Search for the cell housing the specified text and yield its (x, y) center coordinate. 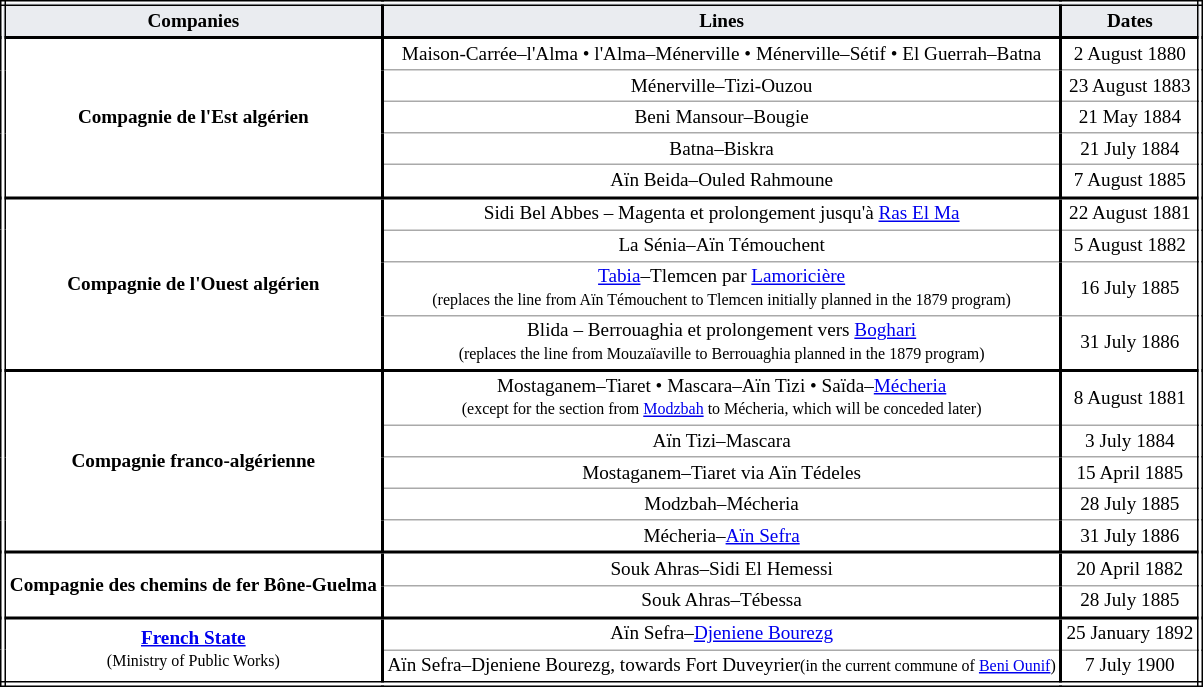
21 July 1884 (1130, 149)
3 July 1884 (1130, 441)
Compagnie de l'Ouest algérien (192, 284)
Maison-Carrée–l'Alma • l'Alma–Ménerville • Ménerville–Sétif • El Guerrah–Batna (722, 53)
2 August 1880 (1130, 53)
21 May 1884 (1130, 117)
Compagnie franco-algérienne (192, 461)
8 August 1881 (1130, 398)
French State(Ministry of Public Works) (192, 650)
Dates (1130, 20)
25 January 1892 (1130, 633)
Mostaganem–Tiaret • Mascara–Aïn Tizi • Saïda–Mécheria(except for the section from Modzbah to Mécheria, which will be conceded later) (722, 398)
23 August 1883 (1130, 86)
La Sénia–Aïn Témouchent (722, 246)
Batna–Biskra (722, 149)
Ménerville–Tizi-Ouzou (722, 86)
Compagnie de l'Est algérien (192, 117)
7 July 1900 (1130, 667)
Aïn Sefra–Djeniene Bourezg, towards Fort Duveyrier(in the current commune of Beni Ounif) (722, 667)
5 August 1882 (1130, 246)
Compagnie des chemins de fer Bône-Guelma (192, 584)
Mécheria–Aïn Sefra (722, 536)
Blida – Berrouaghia et prolongement vers Boghari(replaces the line from Mouzaïaville to Berrouaghia planned in the 1879 program) (722, 342)
Companies (192, 20)
Aïn Beida–Ouled Rahmoune (722, 181)
Mostaganem–Tiaret via Aïn Tédeles (722, 473)
22 August 1881 (1130, 213)
Aïn Tizi–Mascara (722, 441)
Souk Ahras–Tébessa (722, 601)
7 August 1885 (1130, 181)
Modzbah–Mécheria (722, 504)
Sidi Bel Abbes – Magenta et prolongement jusqu'à Ras El Ma (722, 213)
Souk Ahras–Sidi El Hemessi (722, 568)
Tabia–Tlemcen par Lamoricière(replaces the line from Aïn Témouchent to Tlemcen initially planned in the 1879 program) (722, 288)
15 April 1885 (1130, 473)
20 April 1882 (1130, 568)
16 July 1885 (1130, 288)
Aïn Sefra–Djeniene Bourezg (722, 633)
Lines (722, 20)
Beni Mansour–Bougie (722, 117)
